Output the [X, Y] coordinate of the center of the cell containing the given text.  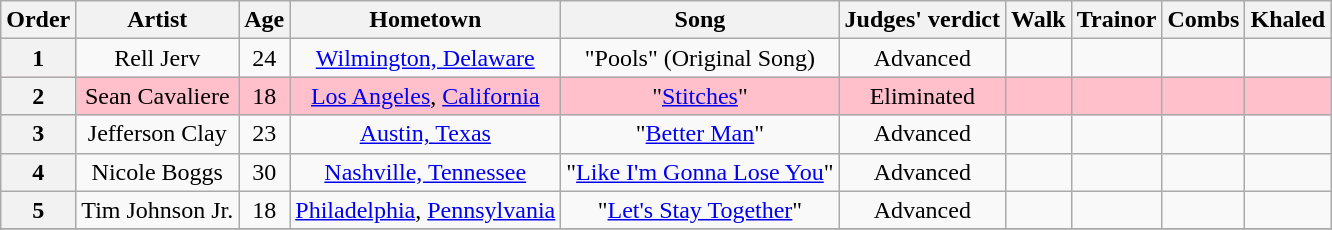
Nicole Boggs [158, 172]
Hometown [426, 20]
4 [38, 172]
30 [264, 172]
"Pools" (Original Song) [700, 58]
"Better Man" [700, 134]
23 [264, 134]
Austin, Texas [426, 134]
Jefferson Clay [158, 134]
1 [38, 58]
Philadelphia, Pennsylvania [426, 210]
24 [264, 58]
Wilmington, Delaware [426, 58]
Age [264, 20]
Khaled [1288, 20]
Order [38, 20]
2 [38, 96]
"Stitches" [700, 96]
Walk [1038, 20]
Judges' verdict [922, 20]
3 [38, 134]
Combs [1204, 20]
Nashville, Tennessee [426, 172]
"Like I'm Gonna Lose You" [700, 172]
Trainor [1116, 20]
Artist [158, 20]
"Let's Stay Together" [700, 210]
Eliminated [922, 96]
Tim Johnson Jr. [158, 210]
5 [38, 210]
Sean Cavaliere [158, 96]
Rell Jerv [158, 58]
Song [700, 20]
Los Angeles, California [426, 96]
